Capture the cell that displays the provided text and extract its [x, y] central coordinate. 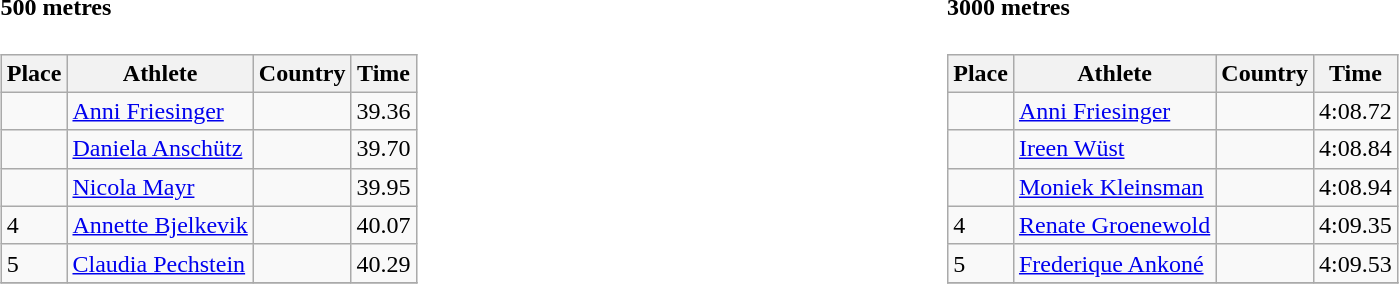
39.70 [384, 149]
Renate Groenewold [1114, 225]
Annette Bjelkevik [160, 225]
39.36 [384, 111]
Claudia Pechstein [160, 263]
4:09.53 [1356, 263]
Nicola Mayr [160, 187]
39.95 [384, 187]
Frederique Ankoné [1114, 263]
Daniela Anschütz [160, 149]
4:08.84 [1356, 149]
40.29 [384, 263]
40.07 [384, 225]
4:09.35 [1356, 225]
4:08.72 [1356, 111]
4:08.94 [1356, 187]
Ireen Wüst [1114, 149]
Moniek Kleinsman [1114, 187]
